Extract the (x, y) coordinate from the center of the cell holding the provided text.  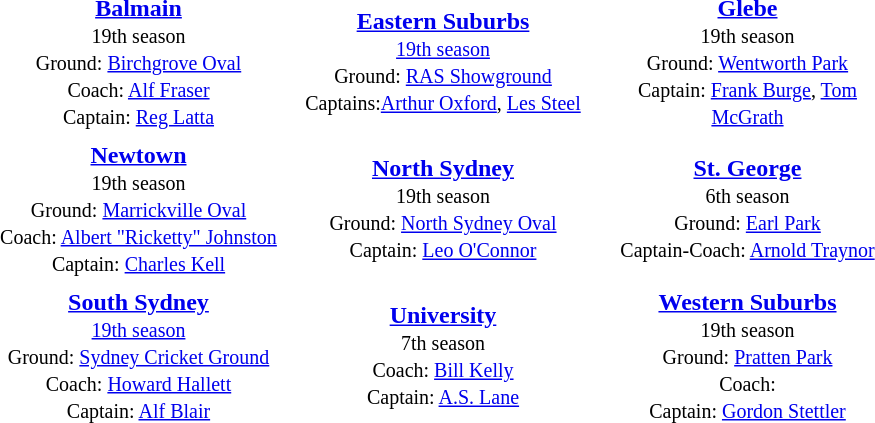
North Sydney19th seasonGround: North Sydney OvalCaptain: Leo O'Connor (443, 209)
